Provide the (X, Y) coordinate of the cell's center where the given text is located.  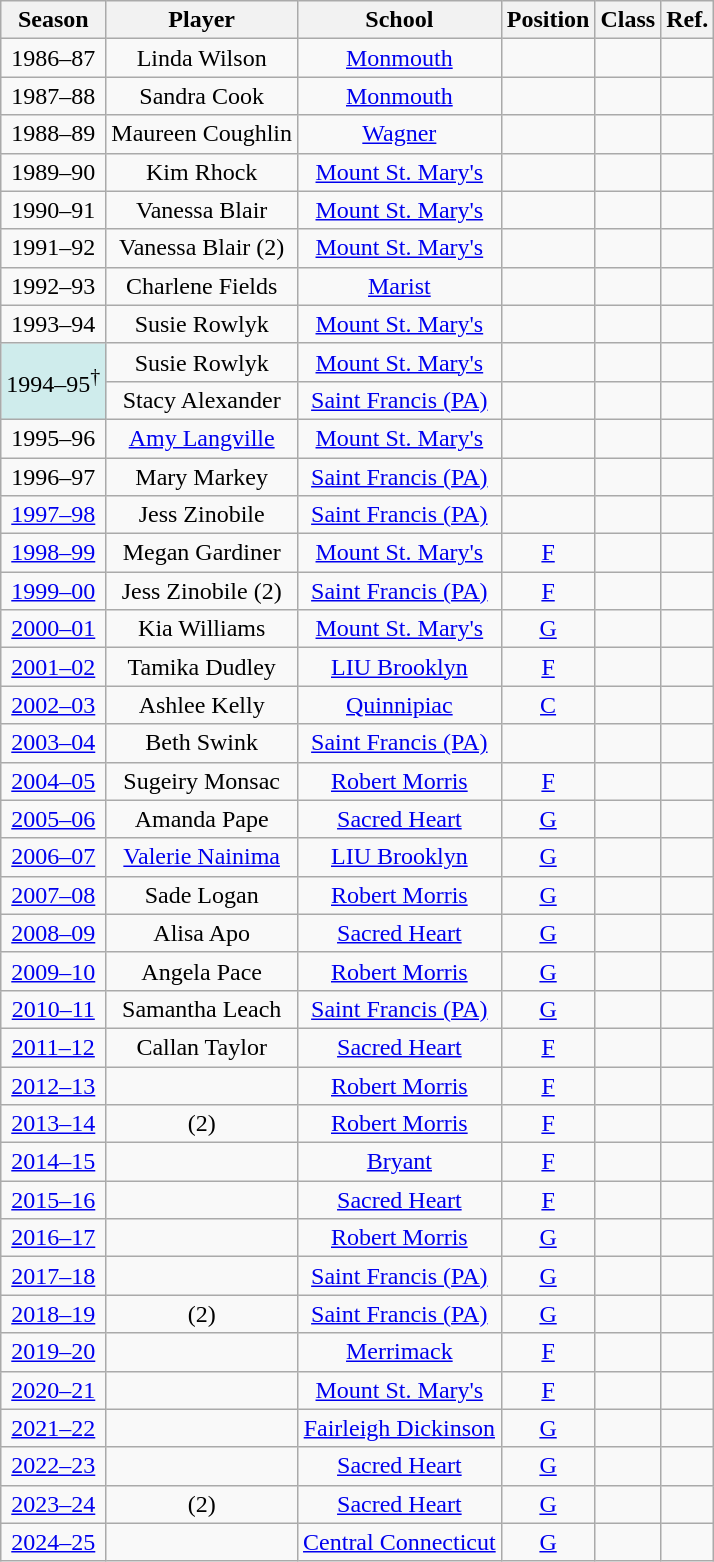
2008–09 (54, 933)
School (400, 20)
Angela Pace (202, 971)
Jess Zinobile (202, 515)
Samantha Leach (202, 1009)
2023–24 (54, 1504)
2011–12 (54, 1047)
1995–96 (54, 438)
1990–91 (54, 210)
2000–01 (54, 629)
Stacy Alexander (202, 400)
2021–22 (54, 1428)
2009–10 (54, 971)
2015–16 (54, 1200)
1989–90 (54, 172)
2022–23 (54, 1466)
2014–15 (54, 1162)
2017–18 (54, 1276)
1986–87 (54, 58)
Beth Swink (202, 743)
Tamika Dudley (202, 667)
2019–20 (54, 1352)
Callan Taylor (202, 1047)
Quinnipiac (400, 705)
2012–13 (54, 1085)
2004–05 (54, 781)
Fairleigh Dickinson (400, 1428)
2003–04 (54, 743)
Jess Zinobile (2) (202, 591)
1992–93 (54, 286)
Sugeiry Monsac (202, 781)
1994–95† (54, 381)
Charlene Fields (202, 286)
Megan Gardiner (202, 553)
Kim Rhock (202, 172)
2002–03 (54, 705)
2010–11 (54, 1009)
1996–97 (54, 477)
1988–89 (54, 134)
2020–21 (54, 1390)
Ashlee Kelly (202, 705)
1991–92 (54, 248)
Valerie Nainima (202, 857)
2018–19 (54, 1314)
Linda Wilson (202, 58)
Sade Logan (202, 895)
Marist (400, 286)
C (548, 705)
Amanda Pape (202, 819)
1987–88 (54, 96)
Central Connecticut (400, 1542)
2013–14 (54, 1124)
Mary Markey (202, 477)
Vanessa Blair (202, 210)
Maureen Coughlin (202, 134)
Position (548, 20)
Merrimack (400, 1352)
2016–17 (54, 1238)
2006–07 (54, 857)
Amy Langville (202, 438)
2005–06 (54, 819)
1999–00 (54, 591)
2024–25 (54, 1542)
Ref. (688, 20)
1997–98 (54, 515)
Sandra Cook (202, 96)
1993–94 (54, 324)
2007–08 (54, 895)
Class (628, 20)
Vanessa Blair (2) (202, 248)
Season (54, 20)
Bryant (400, 1162)
Wagner (400, 134)
1998–99 (54, 553)
Alisa Apo (202, 933)
2001–02 (54, 667)
Player (202, 20)
Kia Williams (202, 629)
